For the text-containing cell, return its midpoint in [X, Y] coordinate format. 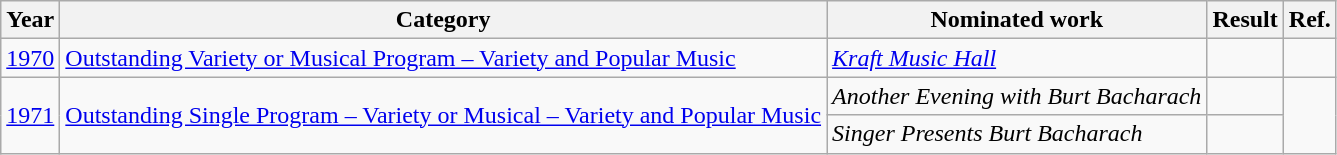
Nominated work [1017, 20]
Kraft Music Hall [1017, 58]
Result [1245, 20]
Ref. [1310, 20]
Another Evening with Burt Bacharach [1017, 96]
1970 [30, 58]
Outstanding Single Program – Variety or Musical – Variety and Popular Music [444, 115]
Year [30, 20]
Outstanding Variety or Musical Program – Variety and Popular Music [444, 58]
Category [444, 20]
Singer Presents Burt Bacharach [1017, 134]
1971 [30, 115]
